Identify which cell holds the provided text, then report its [X, Y] central coordinate. 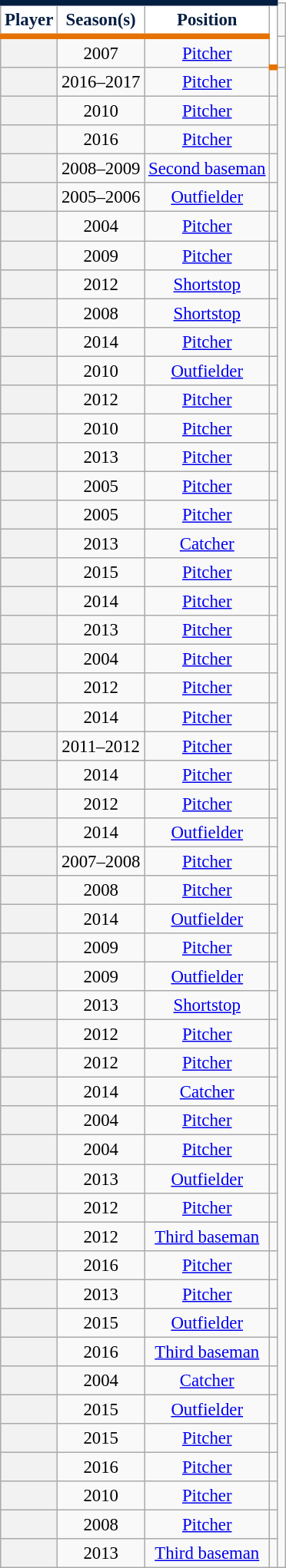
Position [208, 20]
2016–2017 [101, 82]
2005–2006 [101, 197]
2007–2008 [101, 861]
2011–2012 [101, 746]
2007 [101, 52]
Season(s) [101, 20]
Second baseman [208, 169]
2008–2009 [101, 169]
Player [29, 20]
